Scan for the cell matching the given text and deliver its [X, Y] coordinate at center. 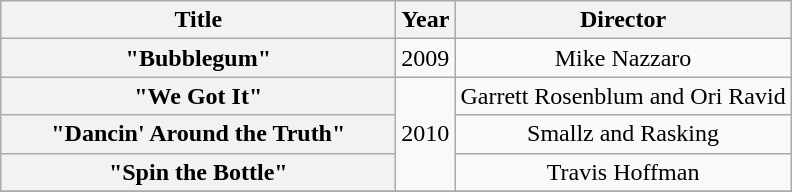
2009 [426, 58]
Mike Nazzaro [623, 58]
Year [426, 20]
"Bubblegum" [198, 58]
"Dancin' Around the Truth" [198, 134]
"Spin the Bottle" [198, 172]
Garrett Rosenblum and Ori Ravid [623, 96]
Smallz and Rasking [623, 134]
Travis Hoffman [623, 172]
Director [623, 20]
"We Got It" [198, 96]
2010 [426, 134]
Title [198, 20]
